Output the (X, Y) coordinate of the center of the cell containing the given text.  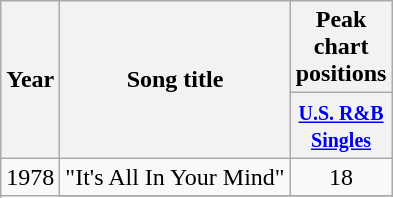
Song title (175, 80)
Year (30, 80)
Peak chart positions (341, 47)
1978 (30, 177)
"It's All In Your Mind" (175, 177)
18 (341, 177)
U.S. R&B Singles (341, 126)
